Capture the cell that displays the provided text and extract its (X, Y) central coordinate. 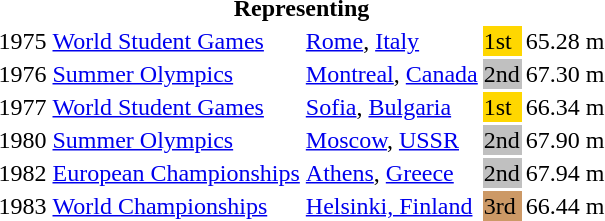
Moscow, USSR (392, 140)
3rd (502, 206)
Sofia, Bulgaria (392, 107)
Rome, Italy (392, 41)
Helsinki, Finland (392, 206)
European Championships (176, 173)
Athens, Greece (392, 173)
World Championships (176, 206)
Montreal, Canada (392, 74)
